Search for the cell housing the specified text and yield its (X, Y) center coordinate. 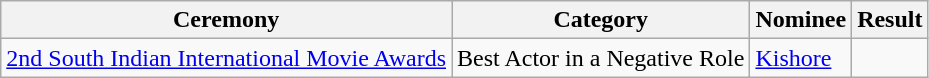
Result (890, 20)
Nominee (801, 20)
2nd South Indian International Movie Awards (226, 58)
Category (601, 20)
Kishore (801, 58)
Best Actor in a Negative Role (601, 58)
Ceremony (226, 20)
